Output the [x, y] coordinate of the center of the cell containing the given text.  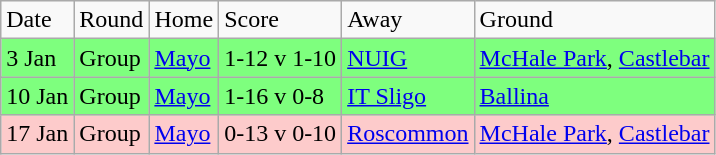
0-13 v 0-10 [280, 134]
Round [112, 20]
Roscommon [408, 134]
Away [408, 20]
3 Jan [38, 58]
10 Jan [38, 96]
NUIG [408, 58]
1-12 v 1-10 [280, 58]
1-16 v 0-8 [280, 96]
IT Sligo [408, 96]
Date [38, 20]
17 Jan [38, 134]
Score [280, 20]
Ground [594, 20]
Ballina [594, 96]
Home [184, 20]
